Locate the cell with the specified text and output its [X, Y] center coordinate. 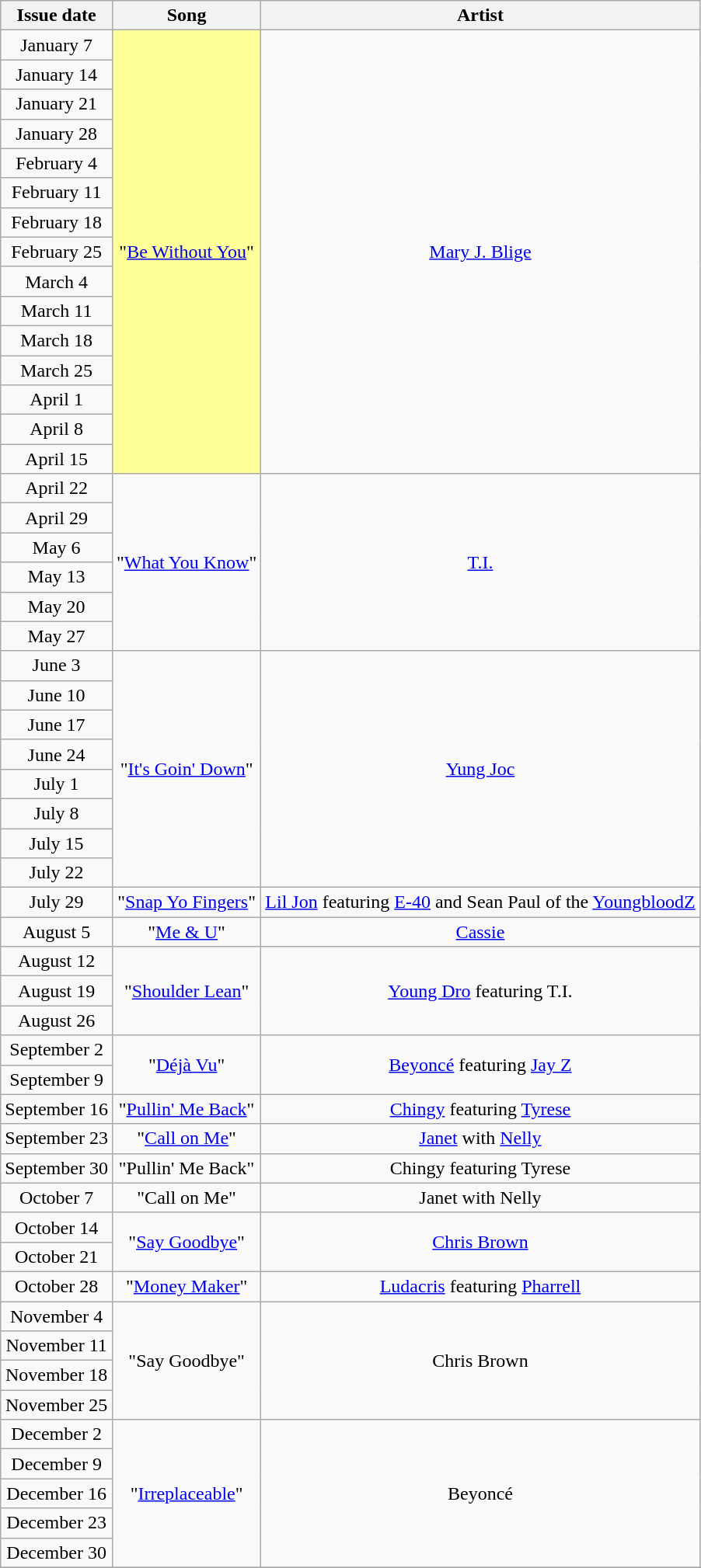
November 25 [57, 1405]
Young Dro featuring T.I. [480, 991]
October 14 [57, 1227]
June 3 [57, 666]
July 8 [57, 813]
December 2 [57, 1434]
February 25 [57, 252]
January 21 [57, 104]
August 19 [57, 991]
March 18 [57, 340]
April 15 [57, 459]
April 22 [57, 488]
Yung Joc [480, 769]
April 1 [57, 400]
December 30 [57, 1552]
January 28 [57, 134]
Mary J. Blige [480, 252]
January 7 [57, 45]
January 14 [57, 75]
March 25 [57, 370]
March 11 [57, 311]
December 9 [57, 1464]
"Money Maker" [187, 1286]
"Snap Yo Fingers" [187, 902]
August 26 [57, 1020]
October 21 [57, 1257]
"Be Without You" [187, 252]
September 2 [57, 1050]
Issue date [57, 16]
"Shoulder Lean" [187, 991]
August 12 [57, 961]
"It's Goin' Down" [187, 769]
May 6 [57, 548]
November 4 [57, 1316]
Beyoncé featuring Jay Z [480, 1065]
May 20 [57, 607]
April 8 [57, 429]
"What You Know" [187, 562]
April 29 [57, 518]
June 17 [57, 725]
T.I. [480, 562]
November 11 [57, 1346]
July 15 [57, 843]
"Irreplaceable" [187, 1493]
August 5 [57, 932]
Cassie [480, 932]
February 4 [57, 163]
February 11 [57, 193]
Artist [480, 16]
September 30 [57, 1168]
Ludacris featuring Pharrell [480, 1286]
"Me & U" [187, 932]
December 23 [57, 1523]
"Déjà Vu" [187, 1065]
July 1 [57, 784]
February 18 [57, 222]
May 13 [57, 577]
July 29 [57, 902]
May 27 [57, 636]
September 16 [57, 1109]
October 28 [57, 1286]
Lil Jon featuring E-40 and Sean Paul of the YoungbloodZ [480, 902]
September 9 [57, 1080]
July 22 [57, 873]
March 4 [57, 281]
Song [187, 16]
June 10 [57, 695]
October 7 [57, 1198]
December 16 [57, 1493]
Beyoncé [480, 1493]
June 24 [57, 754]
November 18 [57, 1375]
September 23 [57, 1139]
